Capture the cell that displays the provided text and extract its (X, Y) central coordinate. 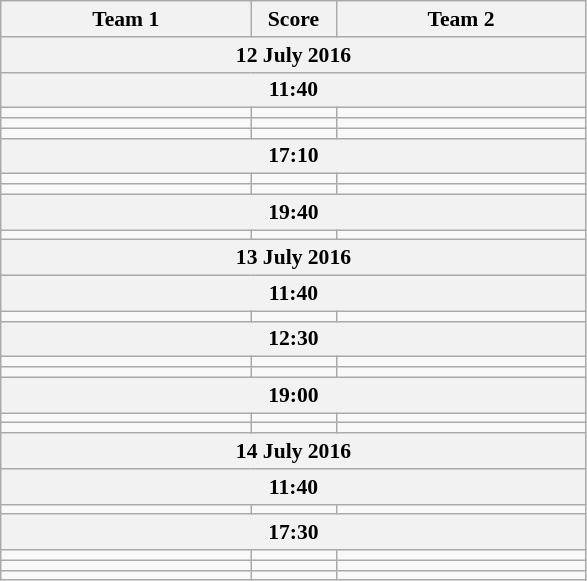
12:30 (294, 339)
19:00 (294, 395)
12 July 2016 (294, 55)
Team 1 (126, 19)
19:40 (294, 212)
14 July 2016 (294, 451)
17:10 (294, 156)
13 July 2016 (294, 258)
Team 2 (461, 19)
Score (294, 19)
17:30 (294, 533)
